Return the [X, Y] coordinate for the center point of the cell that contains the specified text.  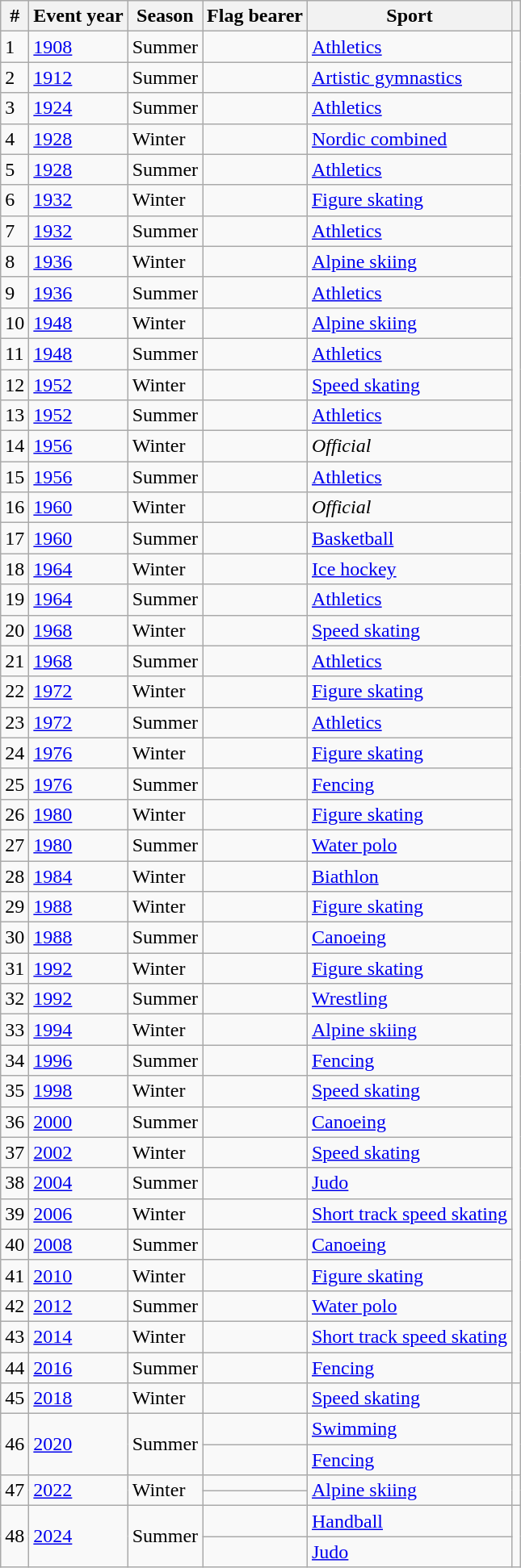
15 [15, 477]
37 [15, 1152]
4 [15, 139]
2 [15, 77]
5 [15, 169]
2006 [78, 1214]
2012 [78, 1306]
2002 [78, 1152]
1924 [78, 108]
1998 [78, 1091]
39 [15, 1214]
Artistic gymnastics [409, 77]
2024 [78, 1537]
11 [15, 353]
2008 [78, 1244]
3 [15, 108]
40 [15, 1244]
27 [15, 845]
23 [15, 722]
1994 [78, 1030]
47 [15, 1491]
2020 [78, 1445]
1 [15, 47]
10 [15, 323]
Season [165, 16]
9 [15, 292]
34 [15, 1060]
41 [15, 1275]
19 [15, 600]
42 [15, 1306]
18 [15, 569]
24 [15, 753]
16 [15, 508]
1912 [78, 77]
Flag bearer [255, 16]
46 [15, 1445]
26 [15, 814]
2010 [78, 1275]
12 [15, 385]
Biathlon [409, 876]
20 [15, 630]
28 [15, 876]
30 [15, 938]
Basketball [409, 538]
48 [15, 1537]
7 [15, 231]
21 [15, 661]
45 [15, 1399]
Event year [78, 16]
14 [15, 446]
# [15, 16]
Swimming [409, 1429]
1984 [78, 876]
6 [15, 200]
29 [15, 907]
8 [15, 261]
Ice hockey [409, 569]
35 [15, 1091]
38 [15, 1183]
2014 [78, 1336]
2004 [78, 1183]
31 [15, 968]
Nordic combined [409, 139]
2018 [78, 1399]
2000 [78, 1122]
36 [15, 1122]
2022 [78, 1491]
25 [15, 784]
13 [15, 416]
Handball [409, 1521]
1996 [78, 1060]
2016 [78, 1368]
Sport [409, 16]
33 [15, 1030]
32 [15, 999]
17 [15, 538]
43 [15, 1336]
44 [15, 1368]
22 [15, 692]
1908 [78, 47]
Wrestling [409, 999]
